Search for the cell housing the specified text and yield its (X, Y) center coordinate. 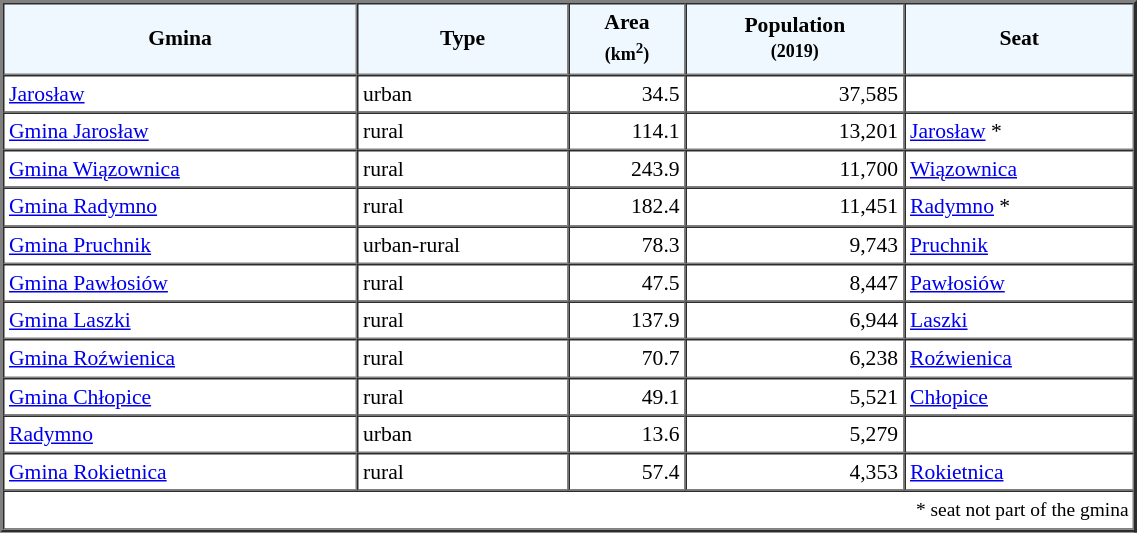
Gmina Roźwienica (180, 359)
4,353 (795, 472)
57.4 (626, 472)
Gmina (180, 38)
Pruchnik (1020, 245)
Gmina Radymno (180, 207)
9,743 (795, 245)
Jarosław (180, 93)
Gmina Wiązownica (180, 169)
urban-rural (462, 245)
5,521 (795, 396)
Jarosław * (1020, 131)
Radymno (180, 434)
6,944 (795, 321)
Gmina Laszki (180, 321)
Type (462, 38)
5,279 (795, 434)
8,447 (795, 283)
Pawłosiów (1020, 283)
Wiązownica (1020, 169)
11,700 (795, 169)
47.5 (626, 283)
Gmina Pruchnik (180, 245)
Population(2019) (795, 38)
78.3 (626, 245)
182.4 (626, 207)
49.1 (626, 396)
70.7 (626, 359)
* seat not part of the gmina (569, 510)
Gmina Jarosław (180, 131)
11,451 (795, 207)
Chłopice (1020, 396)
Gmina Rokietnica (180, 472)
Gmina Chłopice (180, 396)
Gmina Pawłosiów (180, 283)
6,238 (795, 359)
Seat (1020, 38)
137.9 (626, 321)
34.5 (626, 93)
Laszki (1020, 321)
Rokietnica (1020, 472)
114.1 (626, 131)
37,585 (795, 93)
Roźwienica (1020, 359)
13,201 (795, 131)
Area(km2) (626, 38)
Radymno * (1020, 207)
13.6 (626, 434)
243.9 (626, 169)
